Provide the [x, y] coordinate of the cell's center where the given text is located.  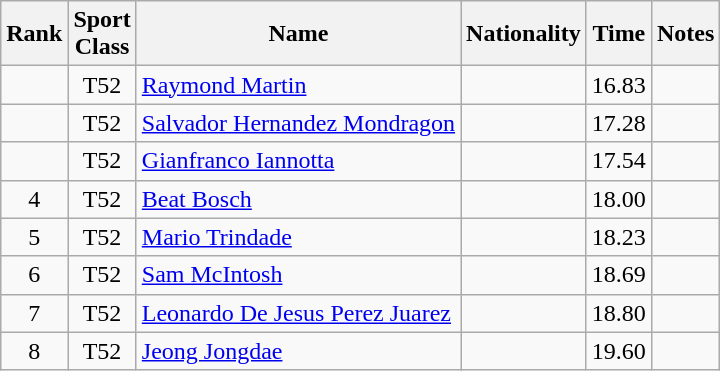
17.28 [618, 123]
17.54 [618, 161]
Mario Trindade [298, 237]
18.80 [618, 313]
4 [34, 199]
Raymond Martin [298, 85]
Nationality [524, 34]
7 [34, 313]
Notes [685, 34]
18.00 [618, 199]
Leonardo De Jesus Perez Juarez [298, 313]
19.60 [618, 351]
SportClass [102, 34]
Jeong Jongdae [298, 351]
18.69 [618, 275]
8 [34, 351]
Rank [34, 34]
16.83 [618, 85]
5 [34, 237]
Name [298, 34]
Salvador Hernandez Mondragon [298, 123]
18.23 [618, 237]
Gianfranco Iannotta [298, 161]
Sam McIntosh [298, 275]
Beat Bosch [298, 199]
6 [34, 275]
Time [618, 34]
